Detect which cell encompasses the target text, then output its (x, y) center coordinate. 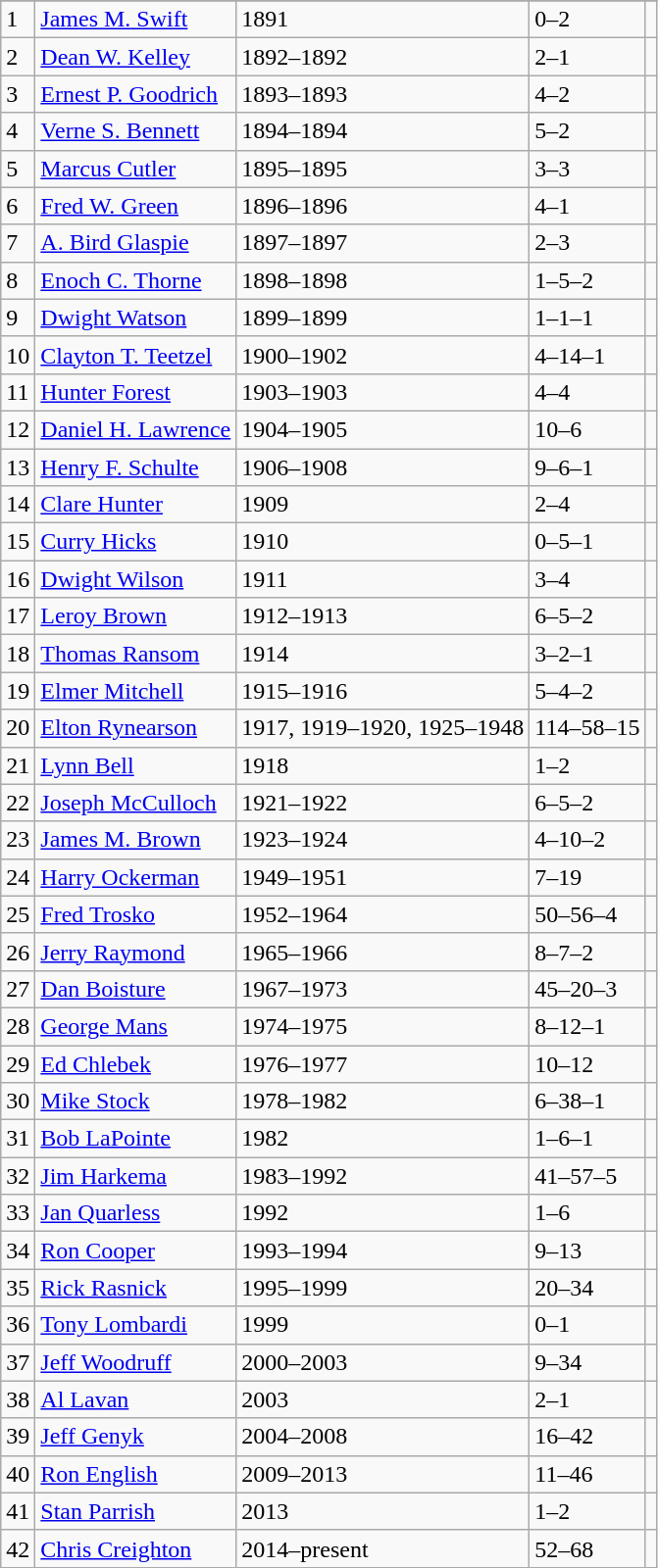
James M. Brown (135, 840)
Stan Parrish (135, 1511)
Verne S. Bennett (135, 131)
1895–1895 (382, 169)
25 (18, 914)
Fred Trosko (135, 914)
1915–1916 (382, 691)
4–14–1 (587, 355)
1897–1897 (382, 243)
Tony Lombardi (135, 1325)
Thomas Ransom (135, 654)
1982 (382, 1139)
9 (18, 318)
1899–1899 (382, 318)
14 (18, 505)
26 (18, 952)
16 (18, 579)
35 (18, 1288)
1914 (382, 654)
41 (18, 1511)
22 (18, 803)
6 (18, 206)
Rick Rasnick (135, 1288)
2–3 (587, 243)
4–1 (587, 206)
2–4 (587, 505)
2013 (382, 1511)
1906–1908 (382, 467)
1–6–1 (587, 1139)
1923–1924 (382, 840)
10–6 (587, 429)
Dan Boisture (135, 989)
21 (18, 765)
1952–1964 (382, 914)
9–34 (587, 1362)
4 (18, 131)
8–7–2 (587, 952)
1917, 1919–1920, 1925–1948 (382, 728)
37 (18, 1362)
9–13 (587, 1250)
30 (18, 1102)
52–68 (587, 1548)
12 (18, 429)
41–57–5 (587, 1176)
1978–1982 (382, 1102)
1 (18, 20)
Ed Chlebek (135, 1063)
1909 (382, 505)
16–42 (587, 1437)
1921–1922 (382, 803)
1893–1893 (382, 94)
Leroy Brown (135, 616)
1–1–1 (587, 318)
2004–2008 (382, 1437)
1896–1896 (382, 206)
50–56–4 (587, 914)
1949–1951 (382, 877)
Jim Harkema (135, 1176)
8 (18, 280)
1995–1999 (382, 1288)
Ron Cooper (135, 1250)
Lynn Bell (135, 765)
1974–1975 (382, 1026)
19 (18, 691)
24 (18, 877)
3–4 (587, 579)
15 (18, 542)
34 (18, 1250)
0–2 (587, 20)
Enoch C. Thorne (135, 280)
Curry Hicks (135, 542)
3 (18, 94)
11–46 (587, 1474)
2003 (382, 1399)
7 (18, 243)
9–6–1 (587, 467)
5–4–2 (587, 691)
1910 (382, 542)
Dean W. Kelley (135, 57)
42 (18, 1548)
1992 (382, 1213)
1–6 (587, 1213)
0–5–1 (587, 542)
George Mans (135, 1026)
Joseph McCulloch (135, 803)
5 (18, 169)
28 (18, 1026)
10 (18, 355)
1894–1894 (382, 131)
1983–1992 (382, 1176)
Bob LaPointe (135, 1139)
1911 (382, 579)
114–58–15 (587, 728)
Dwight Wilson (135, 579)
Jerry Raymond (135, 952)
1892–1892 (382, 57)
Clare Hunter (135, 505)
1967–1973 (382, 989)
2014–present (382, 1548)
6–38–1 (587, 1102)
1891 (382, 20)
Elton Rynearson (135, 728)
3–2–1 (587, 654)
38 (18, 1399)
31 (18, 1139)
Jan Quarless (135, 1213)
Henry F. Schulte (135, 467)
Elmer Mitchell (135, 691)
36 (18, 1325)
0–1 (587, 1325)
1976–1977 (382, 1063)
8–12–1 (587, 1026)
2009–2013 (382, 1474)
17 (18, 616)
18 (18, 654)
40 (18, 1474)
29 (18, 1063)
4–4 (587, 392)
20 (18, 728)
Dwight Watson (135, 318)
2000–2003 (382, 1362)
1898–1898 (382, 280)
A. Bird Glaspie (135, 243)
Hunter Forest (135, 392)
32 (18, 1176)
1912–1913 (382, 616)
Jeff Woodruff (135, 1362)
1993–1994 (382, 1250)
1903–1903 (382, 392)
39 (18, 1437)
27 (18, 989)
11 (18, 392)
13 (18, 467)
45–20–3 (587, 989)
1–5–2 (587, 280)
Fred W. Green (135, 206)
Mike Stock (135, 1102)
Jeff Genyk (135, 1437)
1918 (382, 765)
33 (18, 1213)
10–12 (587, 1063)
Marcus Cutler (135, 169)
1965–1966 (382, 952)
5–2 (587, 131)
3–3 (587, 169)
4–10–2 (587, 840)
James M. Swift (135, 20)
Al Lavan (135, 1399)
2 (18, 57)
Ron English (135, 1474)
Daniel H. Lawrence (135, 429)
7–19 (587, 877)
Ernest P. Goodrich (135, 94)
20–34 (587, 1288)
23 (18, 840)
Chris Creighton (135, 1548)
1904–1905 (382, 429)
1900–1902 (382, 355)
Clayton T. Teetzel (135, 355)
1999 (382, 1325)
4–2 (587, 94)
Harry Ockerman (135, 877)
